Search for the cell housing the specified text and yield its (x, y) center coordinate. 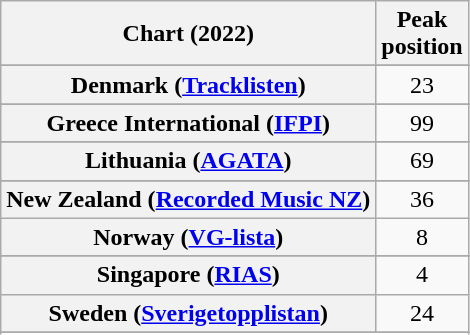
Greece International (IFPI) (188, 123)
99 (422, 123)
Chart (2022) (188, 34)
36 (422, 199)
Lithuania (AGATA) (188, 161)
24 (422, 313)
New Zealand (Recorded Music NZ) (188, 199)
8 (422, 237)
69 (422, 161)
4 (422, 275)
Peakposition (422, 34)
Norway (VG-lista) (188, 237)
Denmark (Tracklisten) (188, 85)
Sweden (Sverigetopplistan) (188, 313)
23 (422, 85)
Singapore (RIAS) (188, 275)
